Find where the given text appears and provide that cell's center as [X, Y] coordinate. 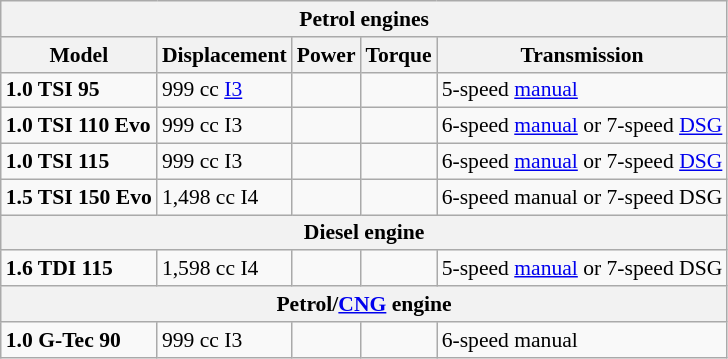
1,498 cc I4 [224, 197]
1.6 TDI 115 [79, 269]
5-speed manual [582, 90]
Displacement [224, 55]
Petrol/CNG engine [364, 304]
1.0 TSI 95 [79, 90]
Transmission [582, 55]
1.0 TSI 115 [79, 162]
6-speed manual [582, 340]
1.5 TSI 150 Evo [79, 197]
1.0 TSI 110 Evo [79, 126]
Model [79, 55]
1,598 cc I4 [224, 269]
Diesel engine [364, 233]
Power [326, 55]
1.0 G-Tec 90 [79, 340]
Torque [399, 55]
Petrol engines [364, 19]
5-speed manual or 7-speed DSG [582, 269]
